Search for the cell housing the specified text and yield its [X, Y] center coordinate. 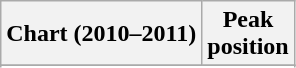
Chart (2010–2011) [102, 34]
Peak position [248, 34]
